Identify which cell holds the provided text, then report its (x, y) central coordinate. 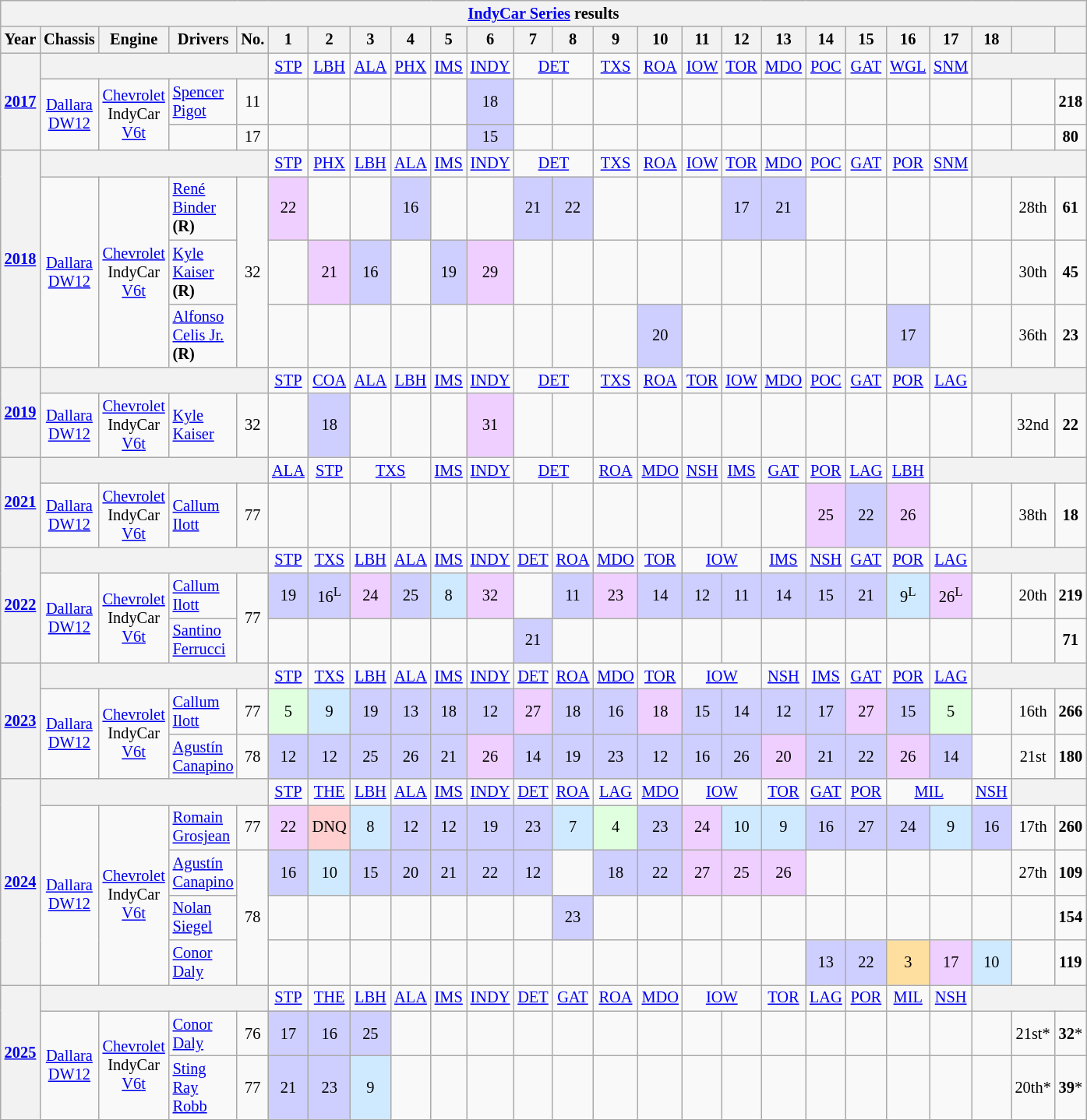
Sting Ray Robb (203, 1087)
154 (1071, 917)
Drivers (203, 40)
2023 (20, 721)
26L (951, 596)
2021 (20, 502)
180 (1071, 756)
36th (1033, 336)
31 (491, 425)
21st (1033, 756)
30th (1033, 272)
2022 (20, 604)
80 (1071, 137)
Spencer Pigot (203, 101)
9L (908, 596)
71 (1071, 640)
2 (330, 40)
219 (1071, 596)
38th (1033, 515)
27th (1033, 872)
28th (1033, 208)
Romain Grosjean (203, 827)
32* (1071, 1034)
Chassis (69, 40)
16th (1033, 711)
Engine (134, 40)
Year (20, 40)
17th (1033, 827)
2024 (20, 882)
COA (330, 380)
20th (1033, 596)
2017 (20, 101)
266 (1071, 711)
WGL (908, 66)
Santino Ferrucci (203, 640)
2019 (20, 411)
61 (1071, 208)
Kyle Kaiser (203, 425)
René Binder (R) (203, 208)
1 (288, 40)
32nd (1033, 425)
29 (491, 272)
109 (1071, 872)
260 (1071, 827)
Nolan Siegel (203, 917)
21st* (1033, 1034)
45 (1071, 272)
218 (1071, 101)
6 (491, 40)
No. (252, 40)
16L (330, 596)
2025 (20, 1051)
Alfonso Celis Jr. (R) (203, 336)
20th* (1033, 1087)
39* (1071, 1087)
2018 (20, 259)
119 (1071, 962)
76 (252, 1034)
Kyle Kaiser (R) (203, 272)
IndyCar Series results (544, 13)
DNQ (330, 827)
